Extract the (x, y) coordinate from the center of the cell holding the provided text.  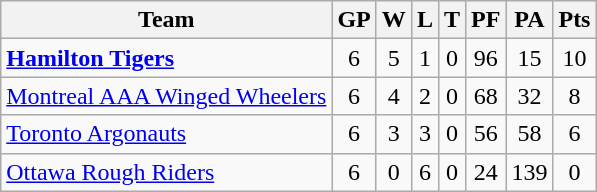
5 (394, 58)
Hamilton Tigers (166, 58)
PA (530, 20)
GP (354, 20)
L (424, 20)
4 (394, 96)
Pts (574, 20)
15 (530, 58)
58 (530, 134)
139 (530, 172)
Toronto Argonauts (166, 134)
T (452, 20)
56 (485, 134)
Ottawa Rough Riders (166, 172)
68 (485, 96)
2 (424, 96)
W (394, 20)
96 (485, 58)
Montreal AAA Winged Wheelers (166, 96)
PF (485, 20)
1 (424, 58)
8 (574, 96)
Team (166, 20)
24 (485, 172)
32 (530, 96)
10 (574, 58)
